Find where the given text appears and provide that cell's center as (X, Y) coordinate. 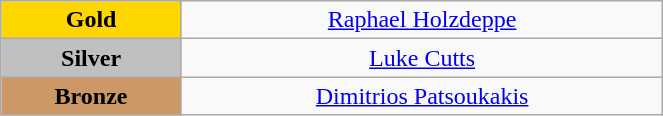
Gold (92, 20)
Luke Cutts (422, 58)
Bronze (92, 96)
Dimitrios Patsoukakis (422, 96)
Silver (92, 58)
Raphael Holzdeppe (422, 20)
